Determine the [X, Y] coordinate at the center of the cell enclosing the given text.  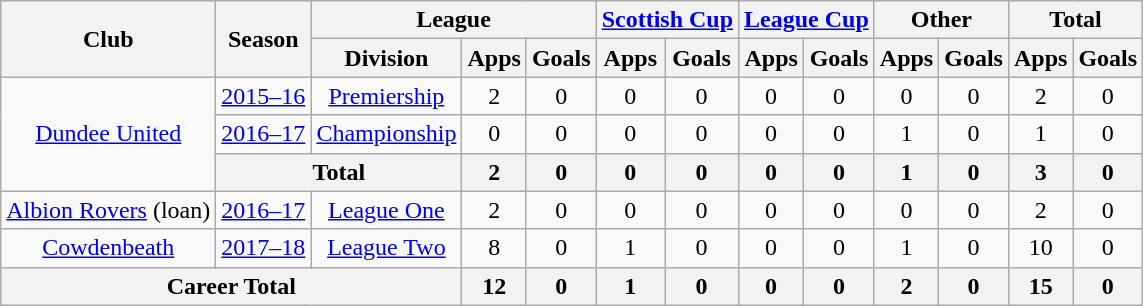
League Cup [807, 20]
10 [1040, 248]
8 [494, 248]
Premiership [386, 96]
Scottish Cup [667, 20]
League Two [386, 248]
Dundee United [108, 134]
2017–18 [264, 248]
15 [1040, 286]
League [454, 20]
Other [941, 20]
Cowdenbeath [108, 248]
2015–16 [264, 96]
Career Total [232, 286]
Season [264, 39]
12 [494, 286]
Club [108, 39]
Albion Rovers (loan) [108, 210]
3 [1040, 172]
Division [386, 58]
League One [386, 210]
Championship [386, 134]
